Scan for the cell matching the given text and deliver its [x, y] coordinate at center. 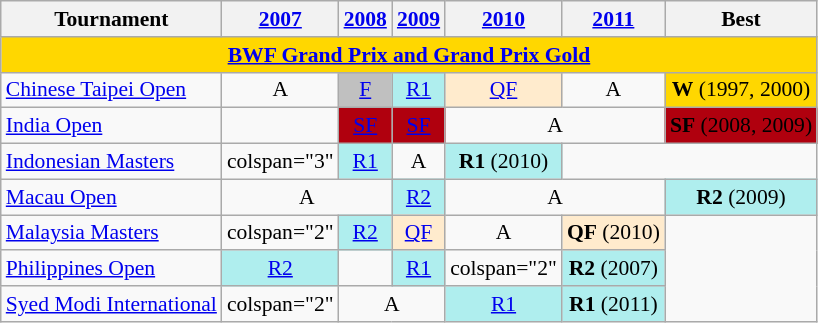
Chinese Taipei Open [112, 90]
Best [741, 19]
2008 [366, 19]
Philippines Open [112, 269]
R2 (2009) [741, 197]
R2 (2007) [614, 269]
2007 [280, 19]
BWF Grand Prix and Grand Prix Gold [409, 55]
SF (2008, 2009) [741, 126]
F [366, 90]
R1 (2011) [614, 304]
W (1997, 2000) [741, 90]
Tournament [112, 19]
colspan="3" [280, 162]
India Open [112, 126]
Indonesian Masters [112, 162]
R1 (2010) [504, 162]
2010 [504, 19]
2011 [614, 19]
Macau Open [112, 197]
Syed Modi International [112, 304]
Malaysia Masters [112, 233]
2009 [418, 19]
QF (2010) [614, 233]
